Find where the given text appears and provide that cell's center as (x, y) coordinate. 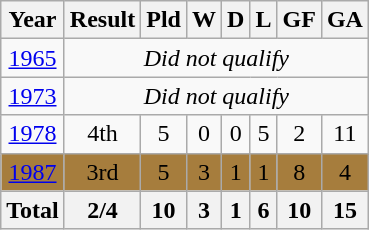
D (236, 20)
Result (102, 20)
11 (344, 134)
Pld (164, 20)
2/4 (102, 210)
W (204, 20)
2 (299, 134)
4 (344, 172)
4th (102, 134)
1973 (33, 96)
6 (264, 210)
3rd (102, 172)
8 (299, 172)
1987 (33, 172)
GF (299, 20)
GA (344, 20)
1965 (33, 58)
L (264, 20)
Year (33, 20)
Total (33, 210)
15 (344, 210)
1978 (33, 134)
